Determine the [X, Y] coordinate at the center of the cell enclosing the given text.  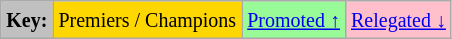
Promoted ↑ [294, 20]
Relegated ↓ [398, 20]
Premiers / Champions [148, 20]
Key: [27, 20]
